For the text-containing cell, return its midpoint in [x, y] coordinate format. 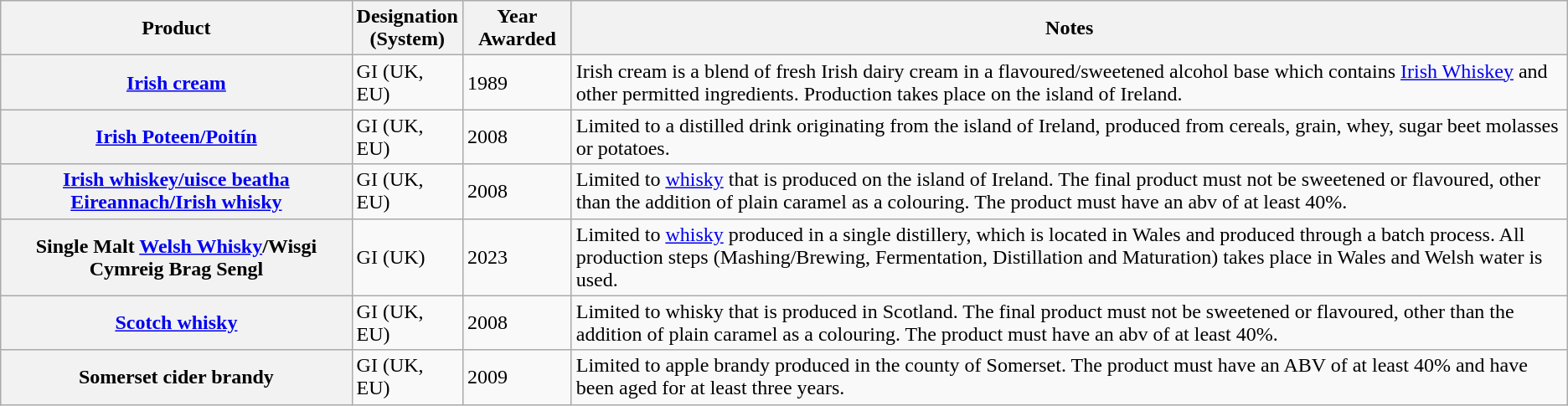
Notes [1069, 28]
Irish whiskey/uisce beatha Eireannach/Irish whisky [176, 191]
Limited to a distilled drink originating from the island of Ireland, produced from cereals, grain, whey, sugar beet molasses or potatoes. [1069, 137]
Irish Poteen/Poitín [176, 137]
Designation (System) [407, 28]
2009 [517, 377]
Irish cream [176, 82]
Year Awarded [517, 28]
GI (UK) [407, 257]
2023 [517, 257]
Somerset cider brandy [176, 377]
Scotch whisky [176, 323]
1989 [517, 82]
Product [176, 28]
Single Malt Welsh Whisky/Wisgi Cymreig Brag Sengl [176, 257]
Limited to apple brandy produced in the county of Somerset. The product must have an ABV of at least 40% and have been aged for at least three years. [1069, 377]
